From the cell containing the given text, extract its center point as (x, y) coordinate. 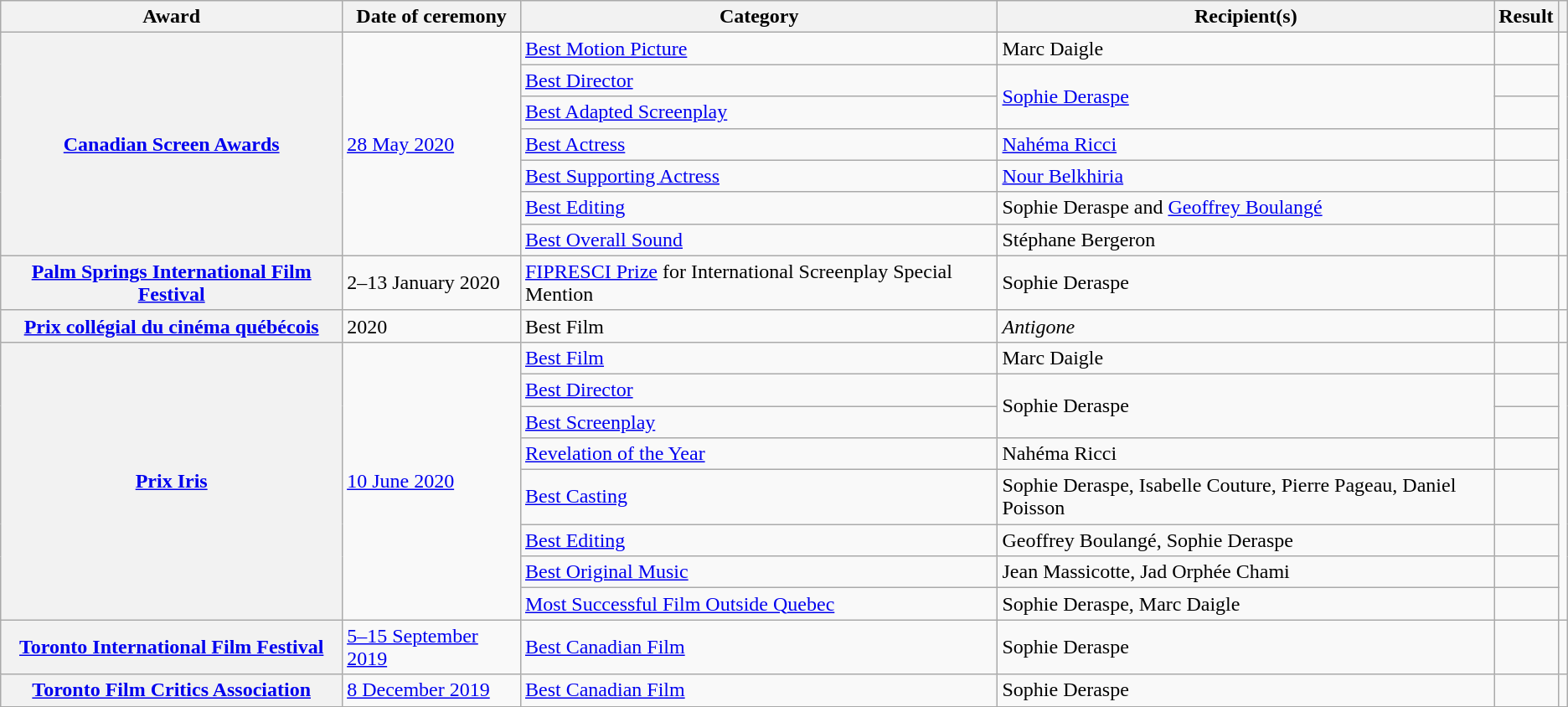
Canadian Screen Awards (172, 144)
Prix Iris (172, 481)
Nour Belkhiria (1246, 176)
Best Overall Sound (759, 240)
Toronto International Film Festival (172, 647)
Antigone (1246, 326)
Category (759, 17)
Palm Springs International Film Festival (172, 283)
Geoffrey Boulangé, Sophie Deraspe (1246, 540)
Best Original Music (759, 572)
FIPRESCI Prize for International Screenplay Special Mention (759, 283)
Recipient(s) (1246, 17)
Best Screenplay (759, 421)
28 May 2020 (432, 144)
Best Casting (759, 498)
Toronto Film Critics Association (172, 690)
Sophie Deraspe, Marc Daigle (1246, 604)
Best Adapted Screenplay (759, 112)
Best Actress (759, 144)
10 June 2020 (432, 481)
Prix collégial du cinéma québécois (172, 326)
Result (1526, 17)
Sophie Deraspe and Geoffrey Boulangé (1246, 208)
Revelation of the Year (759, 454)
Stéphane Bergeron (1246, 240)
Best Motion Picture (759, 49)
Best Supporting Actress (759, 176)
5–15 September 2019 (432, 647)
8 December 2019 (432, 690)
2–13 January 2020 (432, 283)
Award (172, 17)
Jean Massicotte, Jad Orphée Chami (1246, 572)
Sophie Deraspe, Isabelle Couture, Pierre Pageau, Daniel Poisson (1246, 498)
2020 (432, 326)
Most Successful Film Outside Quebec (759, 604)
Date of ceremony (432, 17)
